Return the (x, y) coordinate for the center point of the cell that contains the specified text.  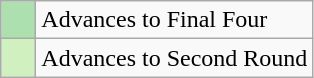
Advances to Second Round (174, 58)
Advances to Final Four (174, 20)
